Pinpoint the cell where the given text exists, returning its [X, Y] midpoint coordinate. 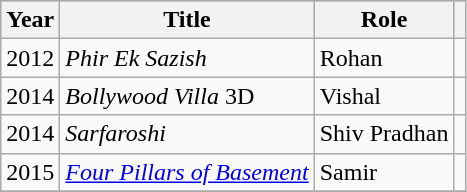
2012 [30, 58]
Phir Ek Sazish [187, 58]
Role [384, 20]
Samir [384, 172]
Rohan [384, 58]
Shiv Pradhan [384, 134]
2015 [30, 172]
Vishal [384, 96]
Title [187, 20]
Sarfaroshi [187, 134]
Four Pillars of Basement [187, 172]
Bollywood Villa 3D [187, 96]
Year [30, 20]
